Capture the cell that displays the provided text and extract its (X, Y) central coordinate. 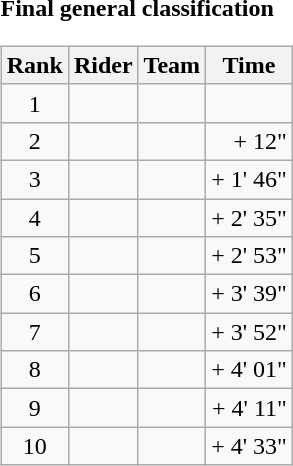
2 (34, 141)
1 (34, 103)
+ 4' 33" (250, 446)
3 (34, 179)
4 (34, 217)
10 (34, 446)
+ 4' 01" (250, 370)
+ 1' 46" (250, 179)
+ 4' 11" (250, 408)
+ 2' 53" (250, 256)
8 (34, 370)
Time (250, 65)
5 (34, 256)
+ 2' 35" (250, 217)
9 (34, 408)
+ 3' 39" (250, 294)
+ 12" (250, 141)
7 (34, 332)
+ 3' 52" (250, 332)
Rider (103, 65)
6 (34, 294)
Team (172, 65)
Rank (34, 65)
